Locate the cell with the specified text and output its (X, Y) center coordinate. 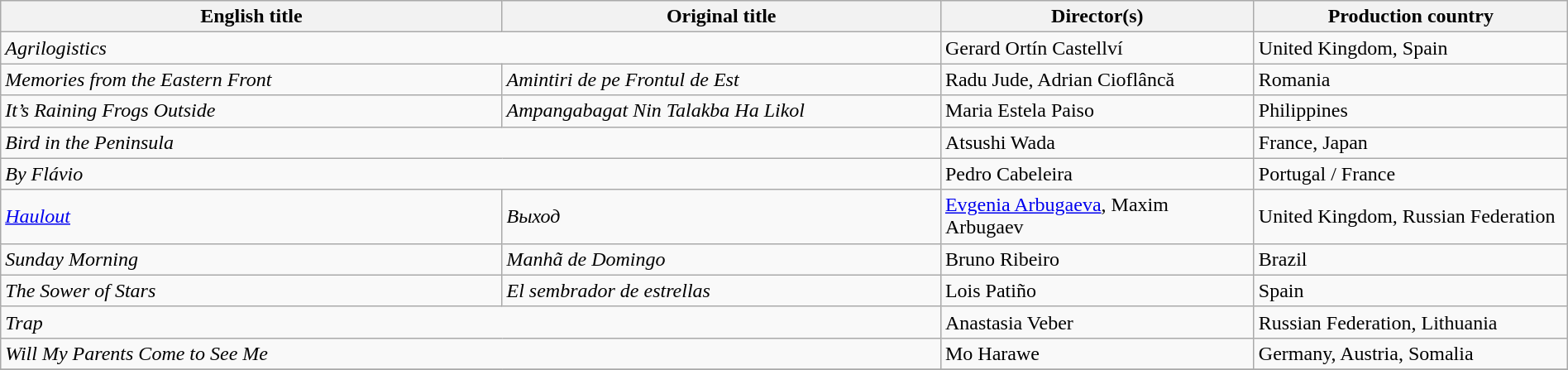
Gerard Ortín Castellví (1097, 48)
Will My Parents Come to See Me (471, 353)
Russian Federation, Lithuania (1411, 322)
Romania (1411, 79)
Maria Estela Paiso (1097, 111)
Original title (721, 17)
Memories from the Eastern Front (251, 79)
United Kingdom, Russian Federation (1411, 217)
Director(s) (1097, 17)
Manhã de Domingo (721, 259)
Production country (1411, 17)
Agrilogistics (471, 48)
Выход (721, 217)
Anastasia Veber (1097, 322)
English title (251, 17)
Philippines (1411, 111)
By Flávio (471, 174)
El sembrador de estrellas (721, 291)
Radu Jude, Adrian Cioflâncă (1097, 79)
Trap (471, 322)
Bird in the Peninsula (471, 142)
Brazil (1411, 259)
Ampangabagat Nin Talakba Ha Likol (721, 111)
Haulout (251, 217)
France, Japan (1411, 142)
Lois Patiño (1097, 291)
United Kingdom, Spain (1411, 48)
Evgenia Arbugaeva, Maxim Arbugaev (1097, 217)
Sunday Morning (251, 259)
Amintiri de pe Frontul de Est (721, 79)
Atsushi Wada (1097, 142)
Spain (1411, 291)
Germany, Austria, Somalia (1411, 353)
Pedro Cabeleira (1097, 174)
Portugal / France (1411, 174)
Mo Harawe (1097, 353)
It’s Raining Frogs Outside (251, 111)
Bruno Ribeiro (1097, 259)
The Sower of Stars (251, 291)
